Search for the cell housing the specified text and yield its (X, Y) center coordinate. 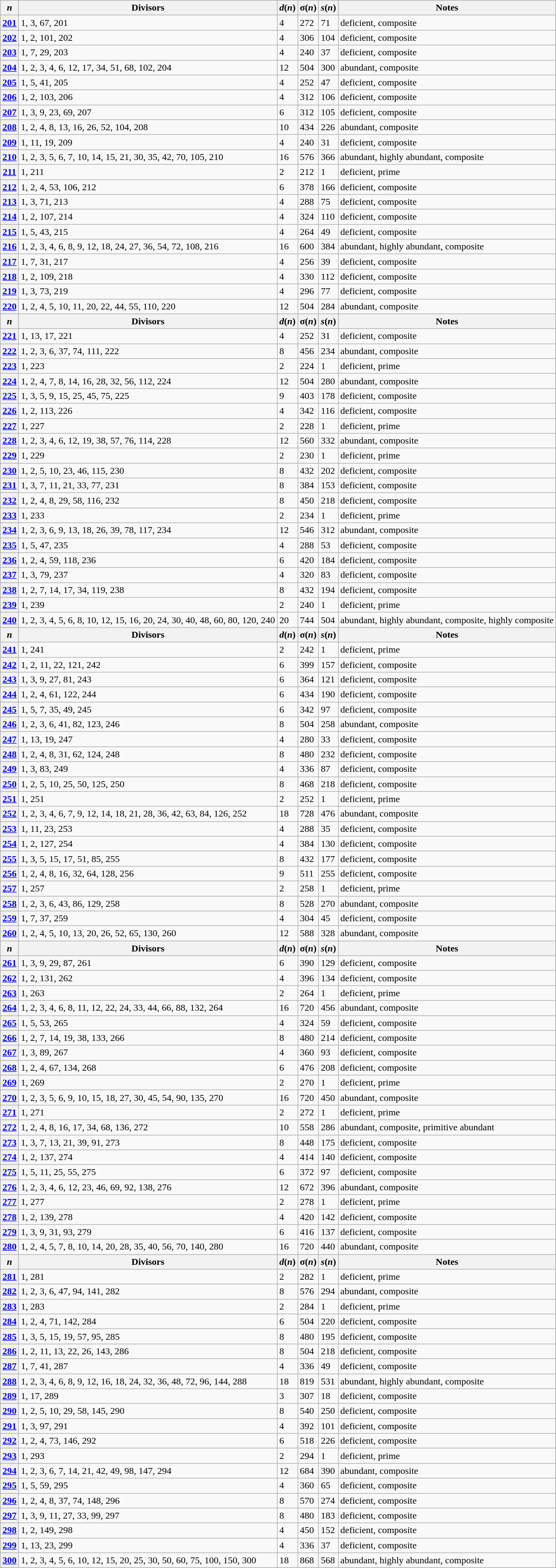
219 (9, 291)
1, 2, 11, 22, 121, 242 (148, 665)
101 (329, 1426)
1, 2, 4, 5, 7, 8, 10, 14, 20, 28, 35, 40, 56, 70, 140, 280 (148, 1247)
abundant, composite, primitive abundant (447, 1127)
292 (9, 1441)
1, 227 (148, 426)
1, 2, 3, 4, 6, 8, 11, 12, 22, 24, 33, 44, 66, 88, 132, 264 (148, 1008)
366 (329, 157)
221 (9, 336)
265 (9, 1023)
222 (9, 351)
511 (308, 873)
1, 11, 23, 253 (148, 829)
1, 257 (148, 888)
1, 269 (148, 1082)
184 (329, 560)
259 (9, 919)
1, 3, 67, 201 (148, 23)
137 (329, 1232)
1, 2, 3, 5, 6, 9, 10, 15, 18, 27, 30, 45, 54, 90, 135, 270 (148, 1097)
213 (9, 202)
1, 2, 3, 4, 5, 6, 10, 12, 15, 20, 25, 30, 50, 60, 75, 100, 150, 300 (148, 1560)
87 (329, 769)
1, 2, 4, 5, 10, 13, 20, 26, 52, 65, 130, 260 (148, 933)
205 (9, 82)
251 (9, 799)
298 (9, 1530)
1, 17, 289 (148, 1396)
267 (9, 1053)
142 (329, 1217)
1, 2, 3, 4, 6, 7, 9, 12, 14, 18, 21, 28, 36, 42, 63, 84, 126, 252 (148, 814)
1, 2, 3, 6, 47, 94, 141, 282 (148, 1292)
195 (329, 1336)
45 (329, 919)
1, 293 (148, 1456)
392 (308, 1426)
215 (9, 232)
33 (329, 739)
273 (9, 1142)
1, 13, 23, 299 (148, 1545)
262 (9, 978)
1, 251 (148, 799)
257 (9, 888)
1, 229 (148, 456)
1, 2, 3, 4, 6, 8, 9, 12, 16, 18, 24, 32, 36, 48, 72, 96, 144, 288 (148, 1381)
1, 2, 3, 4, 6, 8, 9, 12, 18, 24, 27, 36, 54, 72, 108, 216 (148, 247)
1, 2, 5, 10, 23, 46, 115, 230 (148, 471)
229 (9, 456)
1, 2, 4, 8, 16, 17, 34, 68, 136, 272 (148, 1127)
20 (287, 620)
134 (329, 978)
245 (9, 709)
328 (329, 933)
254 (9, 844)
1, 271 (148, 1112)
1, 2, 4, 7, 8, 14, 16, 28, 32, 56, 112, 224 (148, 381)
268 (9, 1068)
105 (329, 112)
403 (308, 396)
1, 2, 131, 262 (148, 978)
868 (308, 1560)
1, 5, 11, 25, 55, 275 (148, 1172)
1, 2, 137, 274 (148, 1157)
1, 2, 4, 5, 10, 11, 20, 22, 44, 55, 110, 220 (148, 306)
269 (9, 1082)
372 (308, 1172)
1, 5, 43, 215 (148, 232)
1, 2, 7, 14, 19, 38, 133, 266 (148, 1038)
1, 2, 3, 5, 6, 7, 10, 14, 15, 21, 30, 35, 42, 70, 105, 210 (148, 157)
281 (9, 1277)
560 (308, 441)
59 (329, 1023)
819 (308, 1381)
112 (329, 276)
261 (9, 963)
332 (329, 441)
1, 3, 5, 15, 17, 51, 85, 255 (148, 859)
237 (9, 575)
1, 2, 149, 298 (148, 1530)
1, 11, 19, 209 (148, 142)
248 (9, 754)
1, 3, 83, 249 (148, 769)
1, 2, 139, 278 (148, 1217)
448 (308, 1142)
3 (287, 1396)
440 (329, 1247)
1, 277 (148, 1202)
744 (308, 620)
600 (308, 247)
1, 2, 4, 53, 106, 212 (148, 187)
289 (9, 1396)
1, 233 (148, 515)
1, 3, 9, 11, 27, 33, 99, 297 (148, 1515)
528 (308, 903)
53 (329, 545)
140 (329, 1157)
1, 239 (148, 605)
77 (329, 291)
183 (329, 1515)
287 (9, 1366)
684 (308, 1471)
1, 2, 4, 61, 122, 244 (148, 695)
190 (329, 695)
65 (329, 1486)
540 (308, 1411)
243 (9, 680)
1, 2, 4, 8, 16, 32, 64, 128, 256 (148, 873)
260 (9, 933)
1, 211 (148, 172)
1, 3, 79, 237 (148, 575)
210 (9, 157)
153 (329, 486)
211 (9, 172)
152 (329, 1530)
47 (329, 82)
235 (9, 545)
1, 2, 7, 14, 17, 34, 119, 238 (148, 590)
320 (308, 575)
558 (308, 1127)
166 (329, 187)
307 (308, 1396)
283 (9, 1306)
104 (329, 38)
1, 5, 41, 205 (148, 82)
546 (308, 530)
abundant, highly abundant, composite, highly composite (447, 620)
276 (9, 1187)
241 (9, 649)
1, 2, 3, 4, 6, 12, 17, 34, 51, 68, 102, 204 (148, 67)
1, 2, 4, 8, 13, 16, 26, 52, 104, 208 (148, 127)
1, 5, 53, 265 (148, 1023)
1, 7, 29, 203 (148, 53)
157 (329, 665)
531 (329, 1381)
1, 241 (148, 649)
106 (329, 97)
1, 2, 107, 214 (148, 217)
297 (9, 1515)
207 (9, 112)
1, 7, 37, 259 (148, 919)
1, 2, 4, 71, 142, 284 (148, 1321)
291 (9, 1426)
1, 2, 127, 254 (148, 844)
223 (9, 366)
1, 2, 3, 6, 9, 13, 18, 26, 39, 78, 117, 234 (148, 530)
253 (9, 829)
1, 283 (148, 1306)
588 (308, 933)
266 (9, 1038)
75 (329, 202)
203 (9, 53)
378 (308, 187)
468 (308, 784)
1, 2, 3, 6, 43, 86, 129, 258 (148, 903)
1, 7, 31, 217 (148, 262)
330 (308, 276)
239 (9, 605)
1, 2, 3, 6, 7, 14, 21, 42, 49, 98, 147, 294 (148, 1471)
130 (329, 844)
414 (308, 1157)
83 (329, 575)
1, 13, 17, 221 (148, 336)
175 (329, 1142)
1, 2, 4, 59, 118, 236 (148, 560)
1, 281 (148, 1277)
1, 2, 3, 4, 6, 12, 19, 38, 57, 76, 114, 228 (148, 441)
1, 5, 7, 35, 49, 245 (148, 709)
290 (9, 1411)
1, 3, 9, 27, 81, 243 (148, 680)
227 (9, 426)
277 (9, 1202)
217 (9, 262)
1, 13, 19, 247 (148, 739)
1, 3, 89, 267 (148, 1053)
1, 5, 59, 295 (148, 1486)
93 (329, 1053)
1, 2, 4, 8, 29, 58, 116, 232 (148, 500)
236 (9, 560)
1, 2, 3, 6, 37, 74, 111, 222 (148, 351)
35 (329, 829)
1, 2, 4, 67, 134, 268 (148, 1068)
1, 2, 4, 73, 146, 292 (148, 1441)
1, 2, 3, 4, 5, 6, 8, 10, 12, 15, 16, 20, 24, 30, 40, 48, 60, 80, 120, 240 (148, 620)
306 (308, 38)
285 (9, 1336)
568 (329, 1560)
1, 2, 113, 226 (148, 411)
225 (9, 396)
1, 3, 9, 29, 87, 261 (148, 963)
1, 2, 103, 206 (148, 97)
263 (9, 993)
177 (329, 859)
178 (329, 396)
1, 3, 9, 23, 69, 207 (148, 112)
71 (329, 23)
1, 3, 9, 31, 93, 279 (148, 1232)
364 (308, 680)
1, 3, 73, 219 (148, 291)
121 (329, 680)
216 (9, 247)
231 (9, 486)
1, 2, 4, 8, 37, 74, 148, 296 (148, 1501)
275 (9, 1172)
1, 3, 97, 291 (148, 1426)
1, 2, 109, 218 (148, 276)
1, 3, 5, 9, 15, 25, 45, 75, 225 (148, 396)
1, 2, 101, 202 (148, 38)
1, 2, 5, 10, 29, 58, 145, 290 (148, 1411)
416 (308, 1232)
1, 263 (148, 993)
518 (308, 1441)
1, 3, 7, 13, 21, 39, 91, 273 (148, 1142)
295 (9, 1486)
1, 2, 5, 10, 25, 50, 125, 250 (148, 784)
39 (329, 262)
279 (9, 1232)
1, 3, 5, 15, 19, 57, 95, 285 (148, 1336)
233 (9, 515)
672 (308, 1187)
299 (9, 1545)
238 (9, 590)
244 (9, 695)
206 (9, 97)
570 (308, 1501)
1, 223 (148, 366)
110 (329, 217)
728 (308, 814)
1, 7, 41, 287 (148, 1366)
1, 5, 47, 235 (148, 545)
271 (9, 1112)
209 (9, 142)
1, 2, 11, 13, 22, 26, 143, 286 (148, 1351)
293 (9, 1456)
116 (329, 411)
247 (9, 739)
129 (329, 963)
399 (308, 665)
1, 2, 3, 4, 6, 12, 23, 46, 69, 92, 138, 276 (148, 1187)
1, 3, 7, 11, 21, 33, 77, 231 (148, 486)
194 (329, 590)
204 (9, 67)
246 (9, 724)
1, 2, 4, 8, 31, 62, 124, 248 (148, 754)
201 (9, 23)
1, 2, 3, 6, 41, 82, 123, 246 (148, 724)
1, 3, 71, 213 (148, 202)
304 (308, 919)
249 (9, 769)
